Output the (x, y) coordinate of the center of the cell containing the given text.  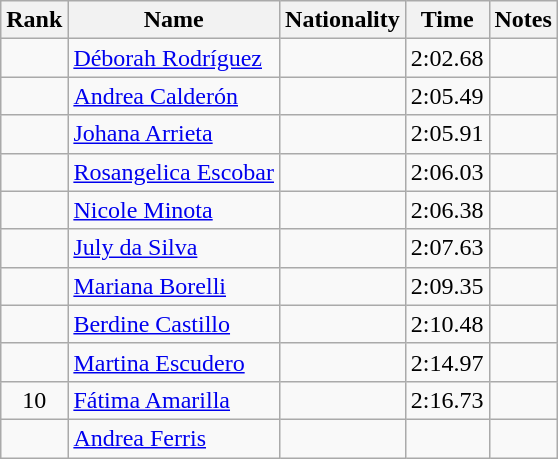
Mariana Borelli (174, 286)
Andrea Calderón (174, 96)
2:06.38 (447, 210)
Name (174, 20)
Fátima Amarilla (174, 400)
2:10.48 (447, 324)
Martina Escudero (174, 362)
July da Silva (174, 248)
Déborah Rodríguez (174, 58)
Andrea Ferris (174, 438)
2:05.91 (447, 134)
2:14.97 (447, 362)
Johana Arrieta (174, 134)
2:09.35 (447, 286)
Time (447, 20)
2:05.49 (447, 96)
2:02.68 (447, 58)
Nicole Minota (174, 210)
Notes (523, 20)
Rank (34, 20)
10 (34, 400)
Berdine Castillo (174, 324)
2:07.63 (447, 248)
2:06.03 (447, 172)
Rosangelica Escobar (174, 172)
2:16.73 (447, 400)
Nationality (343, 20)
